Scan for the cell matching the given text and deliver its [X, Y] coordinate at center. 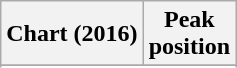
Chart (2016) [72, 34]
Peakposition [189, 34]
